Search for the cell housing the specified text and yield its (x, y) center coordinate. 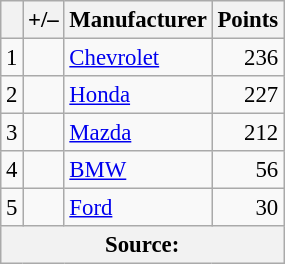
Chevrolet (138, 58)
+/– (44, 20)
236 (248, 58)
227 (248, 95)
Manufacturer (138, 20)
Source: (142, 245)
4 (12, 170)
212 (248, 133)
56 (248, 170)
Points (248, 20)
3 (12, 133)
5 (12, 208)
Mazda (138, 133)
Ford (138, 208)
2 (12, 95)
Honda (138, 95)
1 (12, 58)
BMW (138, 170)
30 (248, 208)
